Return the [x, y] coordinate for the center point of the cell that contains the specified text.  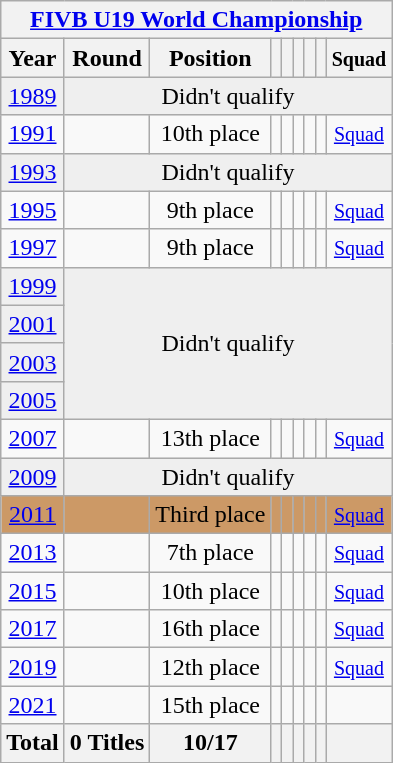
12th place [210, 667]
2009 [33, 477]
Third place [210, 515]
1989 [33, 96]
2019 [33, 667]
Round [107, 58]
1993 [33, 172]
2011 [33, 515]
0 Titles [107, 743]
2003 [33, 362]
1999 [33, 286]
2017 [33, 629]
1991 [33, 134]
2005 [33, 400]
2001 [33, 324]
10/17 [210, 743]
1997 [33, 248]
1995 [33, 210]
2007 [33, 438]
7th place [210, 553]
Position [210, 58]
Year [33, 58]
13th place [210, 438]
2015 [33, 591]
2013 [33, 553]
16th place [210, 629]
Total [33, 743]
15th place [210, 705]
2021 [33, 705]
FIVB U19 World Championship [196, 20]
